Return the [x, y] coordinate for the center point of the cell that contains the specified text.  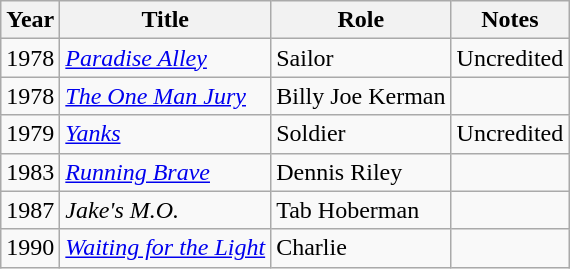
The One Man Jury [166, 96]
1983 [30, 172]
Yanks [166, 134]
Role [361, 20]
Dennis Riley [361, 172]
Charlie [361, 248]
Running Brave [166, 172]
1979 [30, 134]
Notes [510, 20]
Paradise Alley [166, 58]
Sailor [361, 58]
Title [166, 20]
Year [30, 20]
Waiting for the Light [166, 248]
Billy Joe Kerman [361, 96]
Jake's M.O. [166, 210]
1990 [30, 248]
Soldier [361, 134]
1987 [30, 210]
Tab Hoberman [361, 210]
